Capture the cell that displays the provided text and extract its [X, Y] central coordinate. 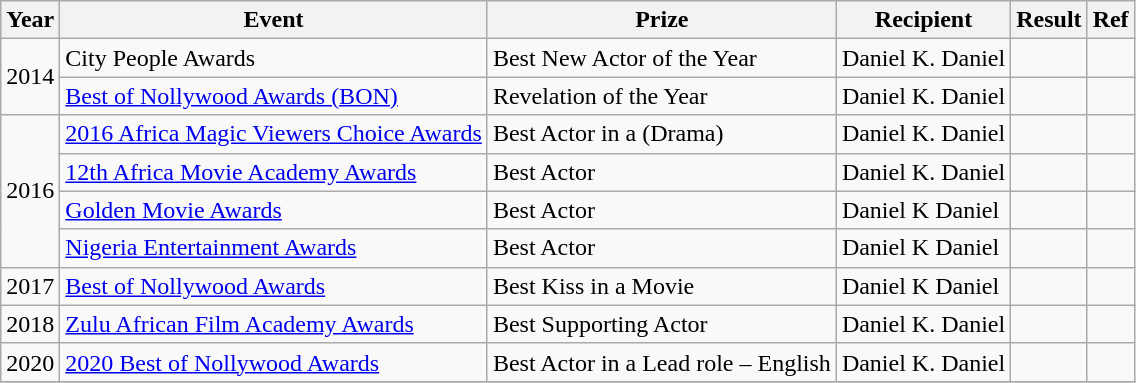
Best Supporting Actor [662, 324]
2016 [30, 191]
Best of Nollywood Awards [274, 286]
Recipient [923, 20]
2020 Best of Nollywood Awards [274, 362]
2018 [30, 324]
Best of Nollywood Awards (BON) [274, 96]
Zulu African Film Academy Awards [274, 324]
Nigeria Entertainment Awards [274, 248]
Event [274, 20]
Best Kiss in a Movie [662, 286]
Prize [662, 20]
Best Actor in a Lead role – English [662, 362]
Best Actor in a (Drama) [662, 134]
Year [30, 20]
City People Awards [274, 58]
Golden Movie Awards [274, 210]
Result [1049, 20]
12th Africa Movie Academy Awards [274, 172]
2016 Africa Magic Viewers Choice Awards [274, 134]
Revelation of the Year [662, 96]
2017 [30, 286]
Ref [1110, 20]
2020 [30, 362]
Best New Actor of the Year [662, 58]
2014 [30, 77]
